Determine the (X, Y) coordinate at the center of the cell enclosing the given text.  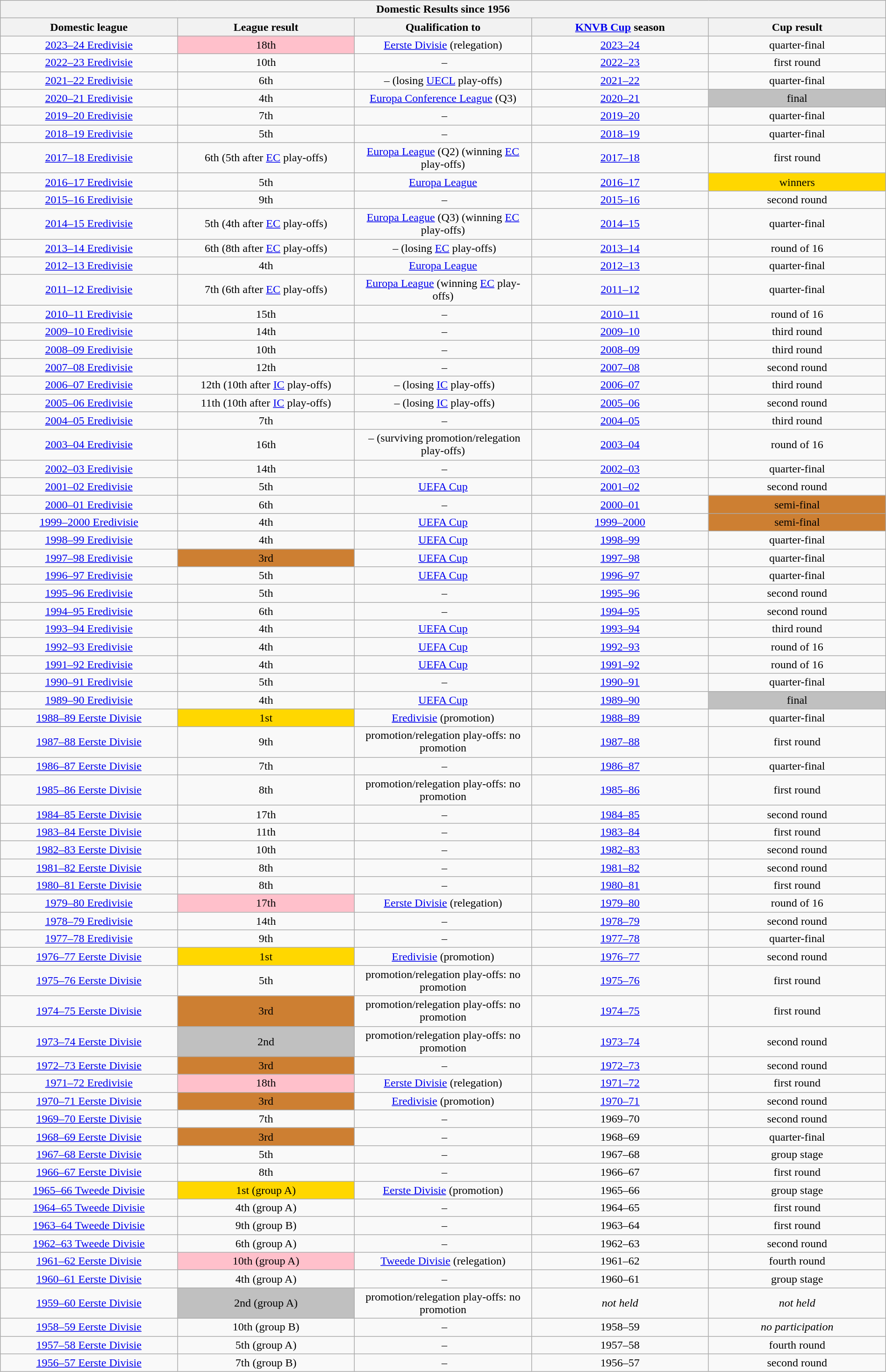
Qualification to (443, 27)
1999–2000 (620, 522)
1976–77 (620, 957)
1994–95 Eredivisie (89, 611)
2003–04 Eredivisie (89, 445)
1975–76 (620, 980)
1965–66 Tweede Divisie (89, 1190)
2011–12 Eredivisie (89, 290)
1967–68 Eerste Divisie (89, 1154)
2015–16 (620, 200)
6th (group A) (266, 1243)
1981–82 Eerste Divisie (89, 868)
Domestic Results since 1956 (443, 9)
1971–72 (620, 1083)
1983–84 (620, 832)
1975–76 Eerste Divisie (89, 980)
1958–59 Eerste Divisie (89, 1327)
2016–17 (620, 182)
2000–01 (620, 504)
1962–63 Tweede Divisie (89, 1243)
1984–85 Eerste Divisie (89, 814)
winners (797, 182)
1980–81 Eerste Divisie (89, 886)
– (losing UECL play-offs) (443, 80)
15th (266, 314)
2019–20 (620, 116)
2014–15 Eredivisie (89, 223)
2001–02 (620, 486)
16th (266, 445)
Europa League (Q3) (winning EC play-offs) (443, 223)
1991–92 Eredivisie (89, 665)
1970–71 (620, 1101)
1987–88 Eerste Divisie (89, 742)
1965–66 (620, 1190)
2007–08 (620, 367)
1963–64 Tweede Divisie (89, 1226)
– (surviving promotion/relegation play-offs) (443, 445)
1983–84 Eerste Divisie (89, 832)
1964–65 Tweede Divisie (89, 1208)
1985–86 (620, 790)
1957–58 (620, 1345)
12th (266, 367)
2002–03 Eredivisie (89, 469)
2014–15 (620, 223)
2005–06 (620, 403)
2013–14 Eredivisie (89, 248)
2002–03 (620, 469)
1961–62 (620, 1261)
Europa League (winning EC play-offs) (443, 290)
Eerste Divisie (promotion) (443, 1190)
1972–73 (620, 1065)
5th (group A) (266, 1345)
Cup result (797, 27)
1992–93 (620, 647)
2012–13 (620, 266)
1973–74 Eerste Divisie (89, 1041)
1966–67 Eerste Divisie (89, 1172)
1990–91 Eredivisie (89, 682)
5th (4th after EC play-offs) (266, 223)
10th (group B) (266, 1327)
2022–23 (620, 63)
2018–19 Eredivisie (89, 134)
1958–59 (620, 1327)
1984–85 (620, 814)
1969–70 Eerste Divisie (89, 1119)
1982–83 Eerste Divisie (89, 850)
1969–70 (620, 1119)
2011–12 (620, 290)
1988–89 (620, 718)
1960–61 (620, 1279)
1996–97 Eredivisie (89, 576)
1972–73 Eerste Divisie (89, 1065)
2006–07 Eredivisie (89, 385)
1995–96 Eredivisie (89, 593)
1974–75 Eerste Divisie (89, 1011)
1979–80 Eredivisie (89, 903)
1989–90 (620, 700)
2021–22 Eredivisie (89, 80)
2001–02 Eredivisie (89, 486)
1997–98 (620, 557)
2012–13 Eredivisie (89, 266)
1997–98 Eredivisie (89, 557)
1999–2000 Eredivisie (89, 522)
9th (group B) (266, 1226)
1978–79 (620, 921)
1986–87 (620, 766)
1988–89 Eerste Divisie (89, 718)
11th (266, 832)
1st (group A) (266, 1190)
1973–74 (620, 1041)
2013–14 (620, 248)
2017–18 Eredivisie (89, 158)
1993–94 Eredivisie (89, 629)
1996–97 (620, 576)
2nd (266, 1041)
Europa Conference League (Q3) (443, 98)
1991–92 (620, 665)
2004–05 (620, 421)
2nd (group A) (266, 1303)
1959–60 Eerste Divisie (89, 1303)
1998–99 (620, 540)
1961–62 Eerste Divisie (89, 1261)
1980–81 (620, 886)
2008–09 (620, 350)
KNVB Cup season (620, 27)
Tweede Divisie (relegation) (443, 1261)
2008–09 Eredivisie (89, 350)
– (losing EC play-offs) (443, 248)
2020–21 Eredivisie (89, 98)
1981–82 (620, 868)
1964–65 (620, 1208)
1966–67 (620, 1172)
11th (10th after IC play-offs) (266, 403)
7th (group B) (266, 1363)
2010–11 (620, 314)
1974–75 (620, 1011)
2010–11 Eredivisie (89, 314)
2000–01 Eredivisie (89, 504)
6th (8th after EC play-offs) (266, 248)
1957–58 Eerste Divisie (89, 1345)
Domestic league (89, 27)
1968–69 (620, 1136)
1989–90 Eredivisie (89, 700)
1970–71 Eerste Divisie (89, 1101)
no participation (797, 1327)
1993–94 (620, 629)
1995–96 (620, 593)
6th (5th after EC play-offs) (266, 158)
2020–21 (620, 98)
1977–78 (620, 939)
1990–91 (620, 682)
1987–88 (620, 742)
2023–24 Eredivisie (89, 45)
2005–06 Eredivisie (89, 403)
1956–57 (620, 1363)
2004–05 Eredivisie (89, 421)
10th (group A) (266, 1261)
2021–22 (620, 80)
2006–07 (620, 385)
1963–64 (620, 1226)
1998–99 Eredivisie (89, 540)
2023–24 (620, 45)
7th (6th after EC play-offs) (266, 290)
1976–77 Eerste Divisie (89, 957)
1960–61 Eerste Divisie (89, 1279)
1994–95 (620, 611)
2022–23 Eredivisie (89, 63)
1968–69 Eerste Divisie (89, 1136)
2007–08 Eredivisie (89, 367)
Europa League (Q2) (winning EC play-offs) (443, 158)
1956–57 Eerste Divisie (89, 1363)
2003–04 (620, 445)
1986–87 Eerste Divisie (89, 766)
1982–83 (620, 850)
1978–79 Eredivisie (89, 921)
1971–72 Eredivisie (89, 1083)
2015–16 Eredivisie (89, 200)
1985–86 Eerste Divisie (89, 790)
1979–80 (620, 903)
1967–68 (620, 1154)
2016–17 Eredivisie (89, 182)
2017–18 (620, 158)
12th (10th after IC play-offs) (266, 385)
2009–10 (620, 332)
1977–78 Eredivisie (89, 939)
2019–20 Eredivisie (89, 116)
League result (266, 27)
1992–93 Eredivisie (89, 647)
2009–10 Eredivisie (89, 332)
1962–63 (620, 1243)
2018–19 (620, 134)
